Provide the (x, y) coordinate of the cell's center where the given text is located.  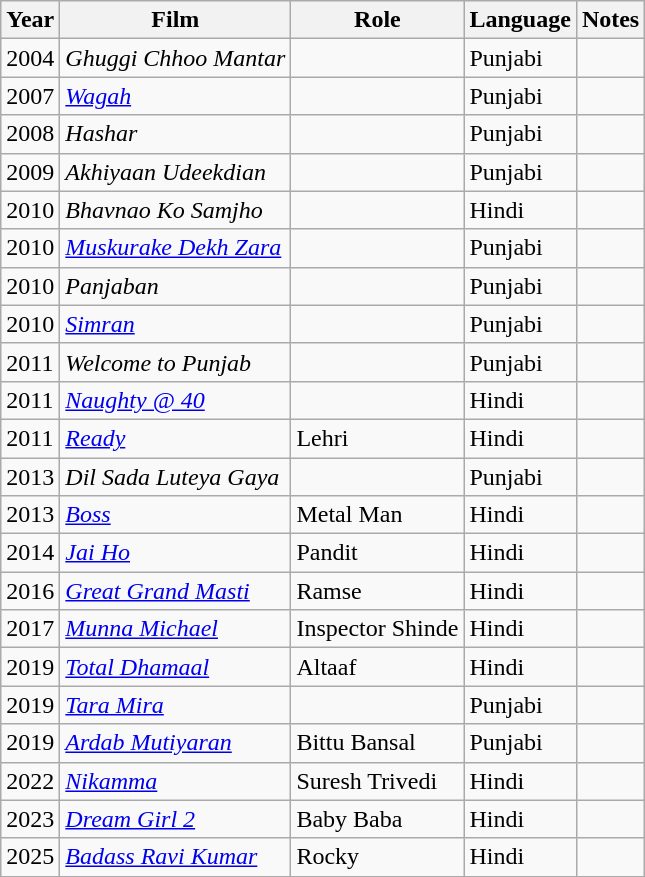
Tara Mira (176, 705)
2023 (30, 819)
Language (520, 20)
Ramse (378, 591)
Year (30, 20)
Baby Baba (378, 819)
Panjaban (176, 286)
Dream Girl 2 (176, 819)
Simran (176, 324)
Inspector Shinde (378, 629)
2014 (30, 553)
Film (176, 20)
2016 (30, 591)
Hashar (176, 134)
Total Dhamaal (176, 667)
Great Grand Masti (176, 591)
Notes (610, 20)
2022 (30, 781)
Ardab Mutiyaran (176, 743)
2007 (30, 96)
Welcome to Punjab (176, 362)
2009 (30, 172)
2025 (30, 857)
Boss (176, 515)
2008 (30, 134)
Rocky (378, 857)
2004 (30, 58)
Jai Ho (176, 553)
Ready (176, 438)
Wagah (176, 96)
Lehri (378, 438)
Akhiyaan Udeekdian (176, 172)
Nikamma (176, 781)
Altaaf (378, 667)
Suresh Trivedi (378, 781)
Ghuggi Chhoo Mantar (176, 58)
Bhavnao Ko Samjho (176, 210)
Munna Michael (176, 629)
Role (378, 20)
Badass Ravi Kumar (176, 857)
Metal Man (378, 515)
Dil Sada Luteya Gaya (176, 477)
Bittu Bansal (378, 743)
2017 (30, 629)
Pandit (378, 553)
Naughty @ 40 (176, 400)
Muskurake Dekh Zara (176, 248)
